Scan for the cell matching the given text and deliver its [x, y] coordinate at center. 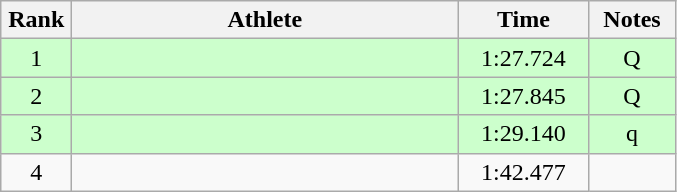
Athlete [265, 20]
3 [36, 134]
1:27.724 [524, 58]
Rank [36, 20]
1:27.845 [524, 96]
2 [36, 96]
Notes [632, 20]
4 [36, 172]
q [632, 134]
1:29.140 [524, 134]
Time [524, 20]
1:42.477 [524, 172]
1 [36, 58]
